Extract the [X, Y] coordinate from the center of the cell holding the provided text.  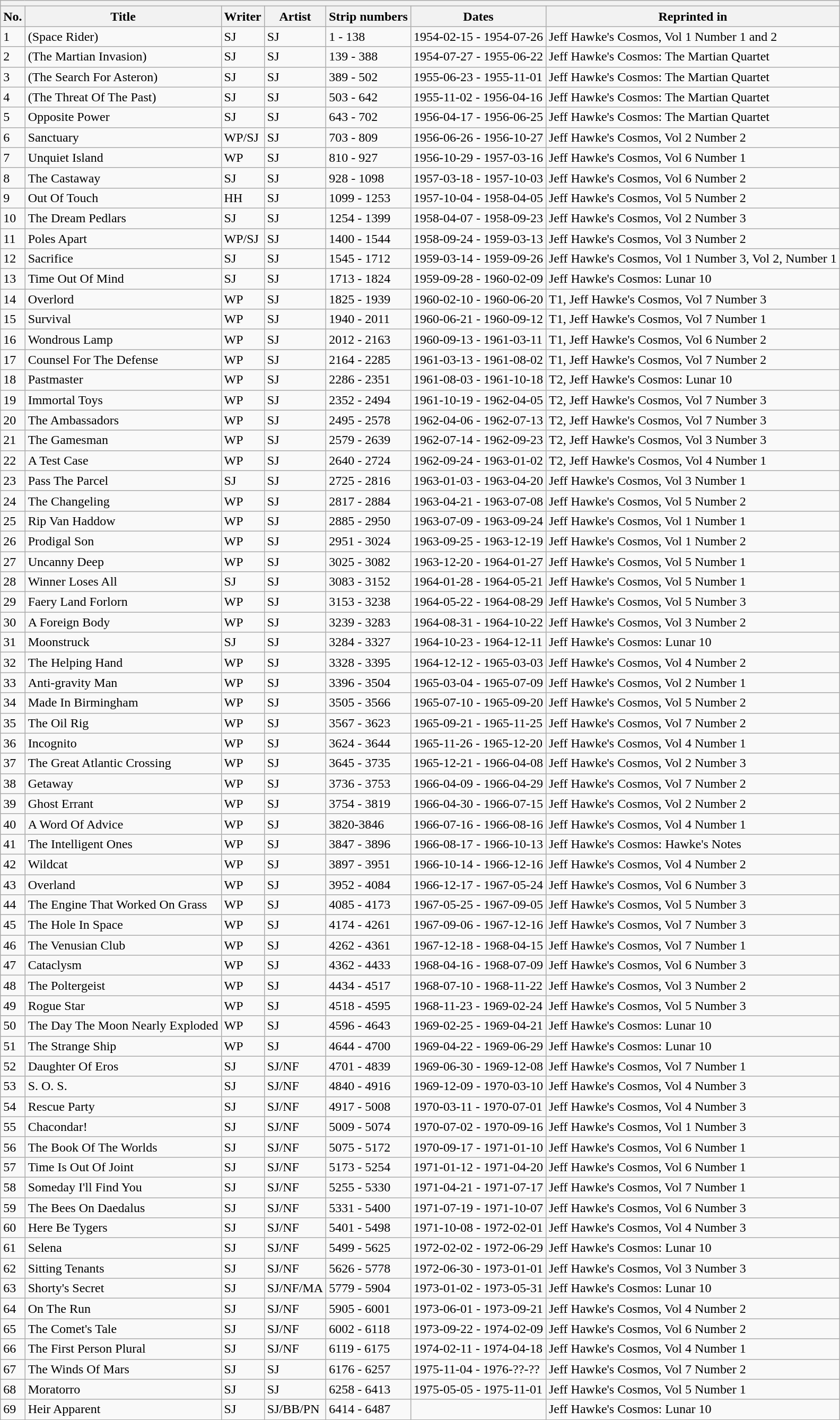
1964-10-23 - 1964-12-11 [478, 642]
503 - 642 [369, 97]
1973-09-22 - 1974-02-09 [478, 1329]
(The Threat Of The Past) [123, 97]
Anti-gravity Man [123, 683]
T1, Jeff Hawke's Cosmos, Vol 6 Number 2 [693, 339]
9 [13, 198]
55 [13, 1127]
Jeff Hawke's Cosmos, Vol 1 Number 3, Vol 2, Number 1 [693, 259]
The Bees On Daedalus [123, 1208]
3952 - 4084 [369, 884]
Survival [123, 319]
61 [13, 1248]
4701 - 4839 [369, 1066]
Selena [123, 1248]
Jeff Hawke's Cosmos, Vol 1 Number 3 [693, 1127]
1968-11-23 - 1969-02-24 [478, 1006]
The Changeling [123, 501]
62 [13, 1268]
6414 - 6487 [369, 1409]
30 [13, 622]
Someday I'll Find You [123, 1187]
T1, Jeff Hawke's Cosmos, Vol 7 Number 1 [693, 319]
44 [13, 905]
2579 - 2639 [369, 440]
5255 - 5330 [369, 1187]
40 [13, 824]
Wondrous Lamp [123, 339]
Time Is Out Of Joint [123, 1167]
1955-06-23 - 1955-11-01 [478, 77]
11 [13, 238]
The Hole In Space [123, 925]
13 [13, 279]
1956-04-17 - 1956-06-25 [478, 117]
1400 - 1544 [369, 238]
1963-01-03 - 1963-04-20 [478, 481]
389 - 502 [369, 77]
65 [13, 1329]
The Engine That Worked On Grass [123, 905]
A Foreign Body [123, 622]
1971-01-12 - 1971-04-20 [478, 1167]
Jeff Hawke's Cosmos, Vol 3 Number 3 [693, 1268]
1968-04-16 - 1968-07-09 [478, 965]
3820-3846 [369, 824]
1955-11-02 - 1956-04-16 [478, 97]
1973-01-02 - 1973-05-31 [478, 1288]
35 [13, 723]
43 [13, 884]
Cataclysm [123, 965]
Jeff Hawke's Cosmos, Vol 7 Number 3 [693, 925]
Heir Apparent [123, 1409]
57 [13, 1167]
Pastmaster [123, 380]
The Castaway [123, 178]
1964-01-28 - 1964-05-21 [478, 582]
4518 - 4595 [369, 1006]
52 [13, 1066]
Ghost Errant [123, 804]
Sacrifice [123, 259]
Dates [478, 16]
Poles Apart [123, 238]
2885 - 2950 [369, 521]
1956-06-26 - 1956-10-27 [478, 137]
S. O. S. [123, 1086]
1957-03-18 - 1957-10-03 [478, 178]
5905 - 6001 [369, 1309]
25 [13, 521]
1964-08-31 - 1964-10-22 [478, 622]
Pass The Parcel [123, 481]
6002 - 6118 [369, 1329]
1 - 138 [369, 37]
47 [13, 965]
Wildcat [123, 864]
Rescue Party [123, 1107]
3025 - 3082 [369, 562]
2725 - 2816 [369, 481]
Sanctuary [123, 137]
15 [13, 319]
1964-12-12 - 1965-03-03 [478, 663]
59 [13, 1208]
31 [13, 642]
2012 - 2163 [369, 339]
T2, Jeff Hawke's Cosmos, Vol 3 Number 3 [693, 440]
27 [13, 562]
3567 - 3623 [369, 723]
5009 - 5074 [369, 1127]
1972-02-02 - 1972-06-29 [478, 1248]
14 [13, 299]
3624 - 3644 [369, 743]
1975-11-04 - 1976-??-?? [478, 1369]
810 - 927 [369, 158]
3505 - 3566 [369, 703]
1966-10-14 - 1966-12-16 [478, 864]
Jeff Hawke's Cosmos, Vol 1 Number 1 and 2 [693, 37]
1954-02-15 - 1954-07-26 [478, 37]
1966-12-17 - 1967-05-24 [478, 884]
1971-10-08 - 1972-02-01 [478, 1228]
1973-06-01 - 1973-09-21 [478, 1309]
Getaway [123, 783]
1967-05-25 - 1967-09-05 [478, 905]
139 - 388 [369, 57]
1960-06-21 - 1960-09-12 [478, 319]
4085 - 4173 [369, 905]
37 [13, 763]
1254 - 1399 [369, 218]
18 [13, 380]
1961-03-13 - 1961-08-02 [478, 360]
39 [13, 804]
The Great Atlantic Crossing [123, 763]
Jeff Hawke's Cosmos, Vol 1 Number 1 [693, 521]
Rip Van Haddow [123, 521]
2 [13, 57]
1940 - 2011 [369, 319]
SJ/BB/PN [295, 1409]
(The Search For Asteron) [123, 77]
1960-02-10 - 1960-06-20 [478, 299]
1971-04-21 - 1971-07-17 [478, 1187]
4644 - 4700 [369, 1046]
Overland [123, 884]
1966-04-30 - 1966-07-15 [478, 804]
1970-03-11 - 1970-07-01 [478, 1107]
6258 - 6413 [369, 1389]
2164 - 2285 [369, 360]
38 [13, 783]
51 [13, 1046]
3754 - 3819 [369, 804]
703 - 809 [369, 137]
1957-10-04 - 1958-04-05 [478, 198]
5331 - 5400 [369, 1208]
Jeff Hawke's Cosmos: Hawke's Notes [693, 844]
Here Be Tygers [123, 1228]
5173 - 5254 [369, 1167]
49 [13, 1006]
4262 - 4361 [369, 945]
1965-12-21 - 1966-04-08 [478, 763]
53 [13, 1086]
The Day The Moon Nearly Exploded [123, 1026]
The Comet's Tale [123, 1329]
1970-07-02 - 1970-09-16 [478, 1127]
The Book Of The Worlds [123, 1147]
T1, Jeff Hawke's Cosmos, Vol 7 Number 3 [693, 299]
2817 - 2884 [369, 501]
54 [13, 1107]
2286 - 2351 [369, 380]
Moonstruck [123, 642]
66 [13, 1349]
3736 - 3753 [369, 783]
1972-06-30 - 1973-01-01 [478, 1268]
7 [13, 158]
The Winds Of Mars [123, 1369]
Prodigal Son [123, 541]
Chacondar! [123, 1127]
50 [13, 1026]
4840 - 4916 [369, 1086]
5626 - 5778 [369, 1268]
Jeff Hawke's Cosmos, Vol 1 Number 2 [693, 541]
5499 - 5625 [369, 1248]
12 [13, 259]
Overlord [123, 299]
On The Run [123, 1309]
5401 - 5498 [369, 1228]
1959-03-14 - 1959-09-26 [478, 259]
1965-11-26 - 1965-12-20 [478, 743]
1099 - 1253 [369, 198]
41 [13, 844]
3284 - 3327 [369, 642]
1974-02-11 - 1974-04-18 [478, 1349]
63 [13, 1288]
Unquiet Island [123, 158]
67 [13, 1369]
3645 - 3735 [369, 763]
1959-09-28 - 1960-02-09 [478, 279]
3239 - 3283 [369, 622]
Jeff Hawke's Cosmos, Vol 2 Number 1 [693, 683]
1967-09-06 - 1967-12-16 [478, 925]
6 [13, 137]
1545 - 1712 [369, 259]
Counsel For The Defense [123, 360]
6176 - 6257 [369, 1369]
3083 - 3152 [369, 582]
34 [13, 703]
69 [13, 1409]
The First Person Plural [123, 1349]
1965-03-04 - 1965-07-09 [478, 683]
The Dream Pedlars [123, 218]
Reprinted in [693, 16]
45 [13, 925]
Daughter Of Eros [123, 1066]
1963-09-25 - 1963-12-19 [478, 541]
Artist [295, 16]
4362 - 4433 [369, 965]
4 [13, 97]
4917 - 5008 [369, 1107]
The Ambassadors [123, 420]
Sitting Tenants [123, 1268]
1969-12-09 - 1970-03-10 [478, 1086]
928 - 1098 [369, 178]
1963-12-20 - 1964-01-27 [478, 562]
10 [13, 218]
60 [13, 1228]
4434 - 4517 [369, 986]
1968-07-10 - 1968-11-22 [478, 986]
16 [13, 339]
5075 - 5172 [369, 1147]
1975-05-05 - 1975-11-01 [478, 1389]
4174 - 4261 [369, 925]
3 [13, 77]
3328 - 3395 [369, 663]
1713 - 1824 [369, 279]
Rogue Star [123, 1006]
19 [13, 400]
Faery Land Forlorn [123, 602]
A Word Of Advice [123, 824]
A Test Case [123, 460]
Uncanny Deep [123, 562]
1969-02-25 - 1969-04-21 [478, 1026]
The Gamesman [123, 440]
Immortal Toys [123, 400]
1825 - 1939 [369, 299]
The Poltergeist [123, 986]
64 [13, 1309]
2640 - 2724 [369, 460]
SJ/NF/MA [295, 1288]
22 [13, 460]
1970-09-17 - 1971-01-10 [478, 1147]
21 [13, 440]
1971-07-19 - 1971-10-07 [478, 1208]
2495 - 2578 [369, 420]
1966-04-09 - 1966-04-29 [478, 783]
Title [123, 16]
2951 - 3024 [369, 541]
56 [13, 1147]
T1, Jeff Hawke's Cosmos, Vol 7 Number 2 [693, 360]
Shorty's Secret [123, 1288]
1962-07-14 - 1962-09-23 [478, 440]
6119 - 6175 [369, 1349]
Strip numbers [369, 16]
26 [13, 541]
29 [13, 602]
Out Of Touch [123, 198]
3153 - 3238 [369, 602]
Jeff Hawke's Cosmos, Vol 3 Number 1 [693, 481]
24 [13, 501]
Winner Loses All [123, 582]
Moratorro [123, 1389]
1962-04-06 - 1962-07-13 [478, 420]
The Intelligent Ones [123, 844]
The Strange Ship [123, 1046]
68 [13, 1389]
3897 - 3951 [369, 864]
(Space Rider) [123, 37]
643 - 702 [369, 117]
28 [13, 582]
33 [13, 683]
5779 - 5904 [369, 1288]
5 [13, 117]
The Helping Hand [123, 663]
1958-04-07 - 1958-09-23 [478, 218]
58 [13, 1187]
2352 - 2494 [369, 400]
1965-09-21 - 1965-11-25 [478, 723]
23 [13, 481]
Made In Birmingham [123, 703]
20 [13, 420]
1960-09-13 - 1961-03-11 [478, 339]
1964-05-22 - 1964-08-29 [478, 602]
T2, Jeff Hawke's Cosmos, Vol 4 Number 1 [693, 460]
1958-09-24 - 1959-03-13 [478, 238]
1 [13, 37]
1961-08-03 - 1961-10-18 [478, 380]
1967-12-18 - 1968-04-15 [478, 945]
Time Out Of Mind [123, 279]
3396 - 3504 [369, 683]
1963-07-09 - 1963-09-24 [478, 521]
3847 - 3896 [369, 844]
17 [13, 360]
1966-07-16 - 1966-08-16 [478, 824]
4596 - 4643 [369, 1026]
The Venusian Club [123, 945]
Writer [243, 16]
The Oil Rig [123, 723]
1962-09-24 - 1963-01-02 [478, 460]
1956-10-29 - 1957-03-16 [478, 158]
T2, Jeff Hawke's Cosmos: Lunar 10 [693, 380]
1965-07-10 - 1965-09-20 [478, 703]
1969-06-30 - 1969-12-08 [478, 1066]
Incognito [123, 743]
42 [13, 864]
No. [13, 16]
1961-10-19 - 1962-04-05 [478, 400]
(The Martian Invasion) [123, 57]
1969-04-22 - 1969-06-29 [478, 1046]
HH [243, 198]
48 [13, 986]
32 [13, 663]
1966-08-17 - 1966-10-13 [478, 844]
8 [13, 178]
46 [13, 945]
1954-07-27 - 1955-06-22 [478, 57]
Opposite Power [123, 117]
1963-04-21 - 1963-07-08 [478, 501]
36 [13, 743]
